Provide the [x, y] coordinate of the cell's center where the given text is located.  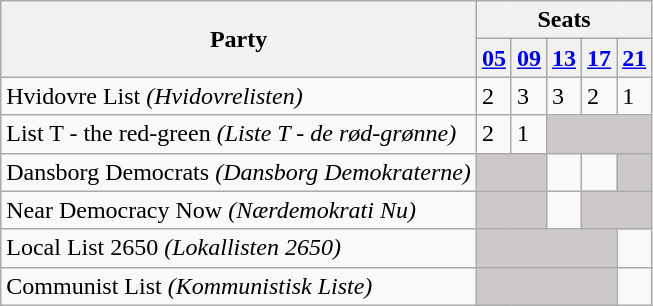
Local List 2650 (Lokallisten 2650) [239, 248]
Hvidovre List (Hvidovrelisten) [239, 96]
Near Democracy Now (Nærdemokrati Nu) [239, 210]
13 [564, 58]
Communist List (Kommunistisk Liste) [239, 286]
05 [494, 58]
Dansborg Democrats (Dansborg Demokraterne) [239, 172]
09 [528, 58]
17 [600, 58]
List T - the red-green (Liste T - de rød-grønne) [239, 134]
Seats [564, 20]
21 [634, 58]
Party [239, 39]
